Extract the (x, y) coordinate from the center of the cell holding the provided text.  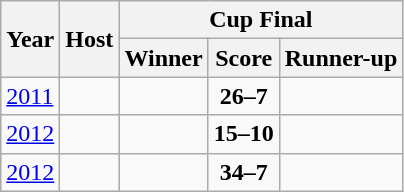
Cup Final (261, 20)
Winner (164, 58)
26–7 (244, 96)
15–10 (244, 134)
Host (90, 39)
Runner-up (341, 58)
Score (244, 58)
2011 (30, 96)
34–7 (244, 172)
Year (30, 39)
